Locate the cell with the specified text and output its [X, Y] center coordinate. 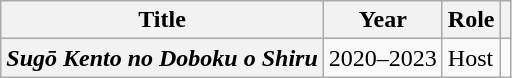
Sugō Kento no Doboku o Shiru [162, 58]
2020–2023 [382, 58]
Host [471, 58]
Role [471, 20]
Year [382, 20]
Title [162, 20]
